Output the [x, y] coordinate of the center of the cell containing the given text.  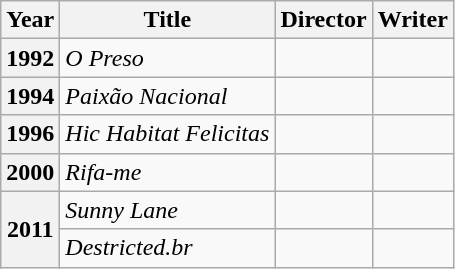
1996 [30, 134]
Writer [412, 20]
1992 [30, 58]
Year [30, 20]
Destricted.br [168, 248]
Paixão Nacional [168, 96]
Director [324, 20]
1994 [30, 96]
Rifa-me [168, 172]
O Preso [168, 58]
Hic Habitat Felicitas [168, 134]
Sunny Lane [168, 210]
2000 [30, 172]
Title [168, 20]
2011 [30, 229]
